Capture the cell that displays the provided text and extract its (X, Y) central coordinate. 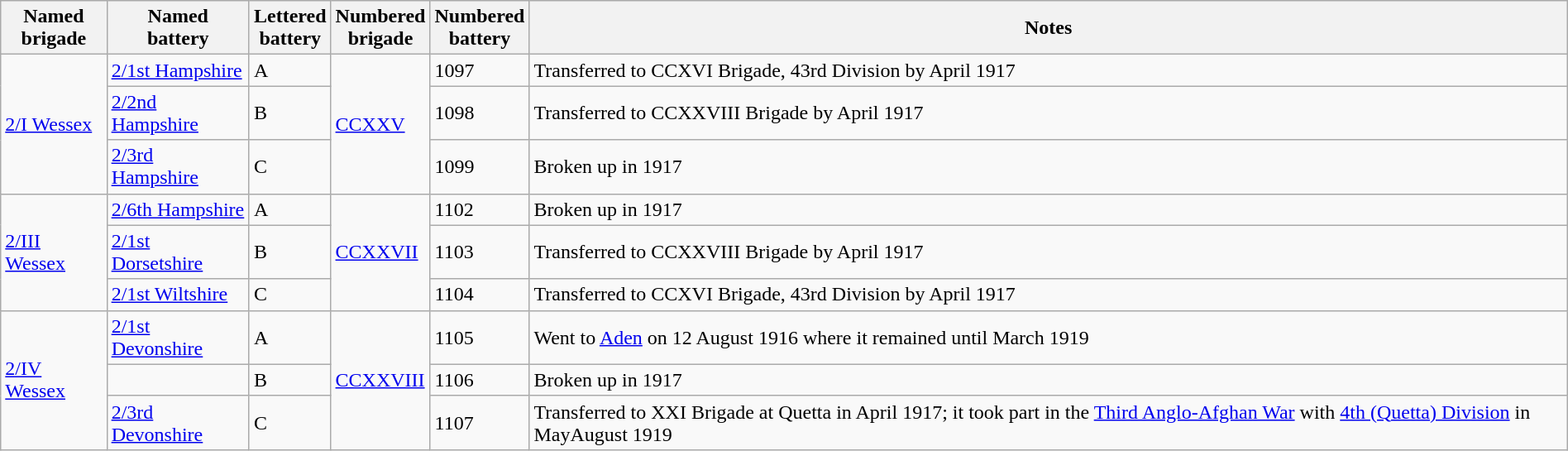
1107 (480, 422)
1097 (480, 70)
Notes (1049, 28)
2/IV Wessex (54, 380)
2/6th Hampshire (178, 209)
2/I Wessex (54, 124)
Letteredbattery (289, 28)
Namedbrigade (54, 28)
Numberedbattery (480, 28)
2/1st Dorsetshire (178, 252)
2/3rd Hampshire (178, 167)
Numberedbrigade (380, 28)
2/1st Wiltshire (178, 295)
CCXXV (380, 124)
Transferred to XXI Brigade at Quetta in April 1917; it took part in the Third Anglo-Afghan War with 4th (Quetta) Division in MayAugust 1919 (1049, 422)
1105 (480, 338)
2/2nd Hampshire (178, 113)
Went to Aden on 12 August 1916 where it remained until March 1919 (1049, 338)
2/1st Devonshire (178, 338)
CCXXVII (380, 252)
2/III Wessex (54, 252)
1098 (480, 113)
1106 (480, 380)
1099 (480, 167)
CCXXVIII (380, 380)
2/3rd Devonshire (178, 422)
1103 (480, 252)
1102 (480, 209)
Namedbattery (178, 28)
2/1st Hampshire (178, 70)
1104 (480, 295)
